Search for the cell housing the specified text and yield its (x, y) center coordinate. 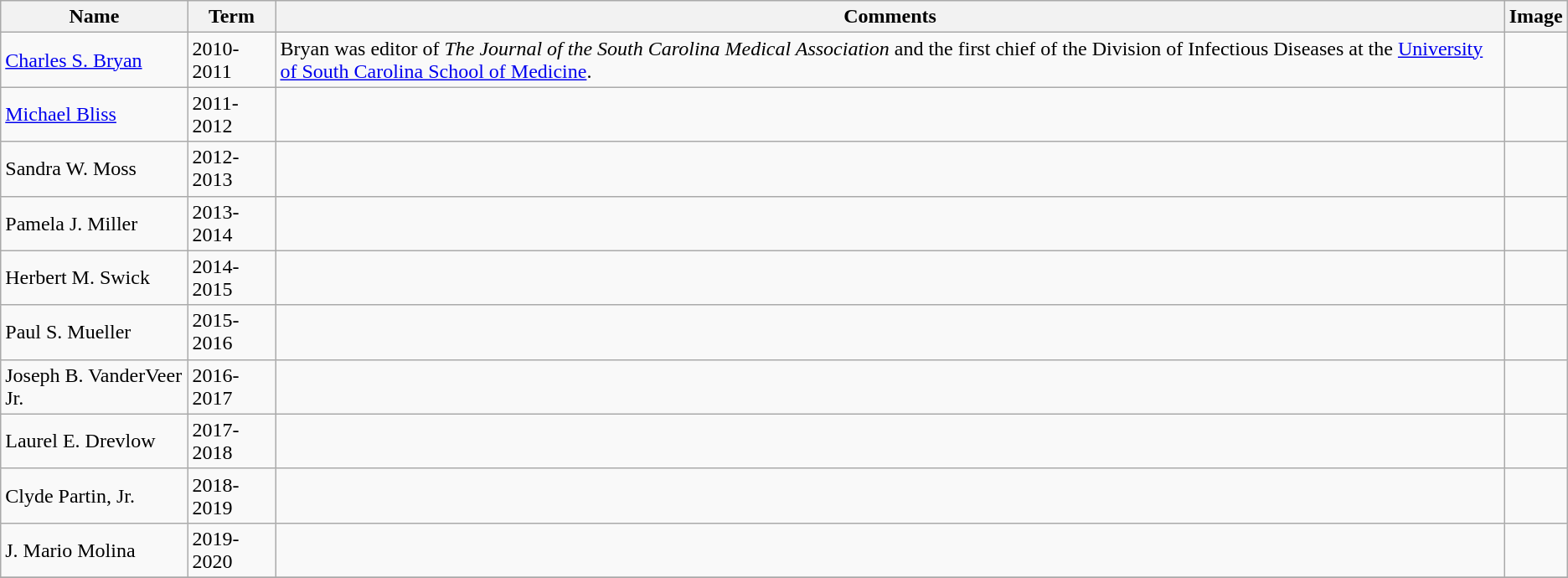
Term (231, 17)
2019-2020 (231, 550)
2017-2018 (231, 441)
2013-2014 (231, 223)
Herbert M. Swick (94, 278)
Michael Bliss (94, 114)
J. Mario Molina (94, 550)
2012-2013 (231, 169)
Charles S. Bryan (94, 60)
Image (1536, 17)
2014-2015 (231, 278)
2016-2017 (231, 387)
Comments (890, 17)
Name (94, 17)
2010-2011 (231, 60)
Joseph B. VanderVeer Jr. (94, 387)
Sandra W. Moss (94, 169)
Paul S. Mueller (94, 332)
2015-2016 (231, 332)
Pamela J. Miller (94, 223)
Laurel E. Drevlow (94, 441)
2018-2019 (231, 496)
2011-2012 (231, 114)
Clyde Partin, Jr. (94, 496)
